Return [X, Y] of the center of cell containing provided text 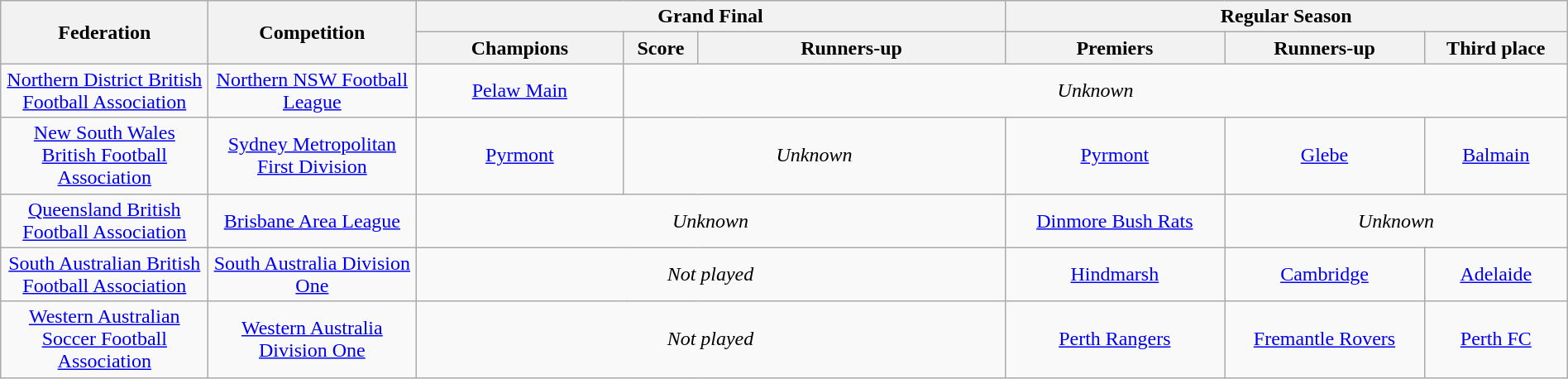
South Australian British Football Association [104, 275]
Pelaw Main [519, 91]
Glebe [1325, 156]
Northern District British Football Association [104, 91]
Cambridge [1325, 275]
New South Wales British Football Association [104, 156]
Premiers [1115, 48]
South Australia Division One [313, 275]
Competition [313, 32]
Champions [519, 48]
Sydney Metropolitan First Division [313, 156]
Federation [104, 32]
Brisbane Area League [313, 220]
Grand Final [710, 17]
Western Australia Division One [313, 339]
Score [661, 48]
Queensland British Football Association [104, 220]
Balmain [1495, 156]
Hindmarsh [1115, 275]
Fremantle Rovers [1325, 339]
Dinmore Bush Rats [1115, 220]
Third place [1495, 48]
Perth Rangers [1115, 339]
Perth FC [1495, 339]
Northern NSW Football League [313, 91]
Regular Season [1286, 17]
Adelaide [1495, 275]
Western Australian Soccer Football Association [104, 339]
